Return [X, Y] of the center of cell containing provided text 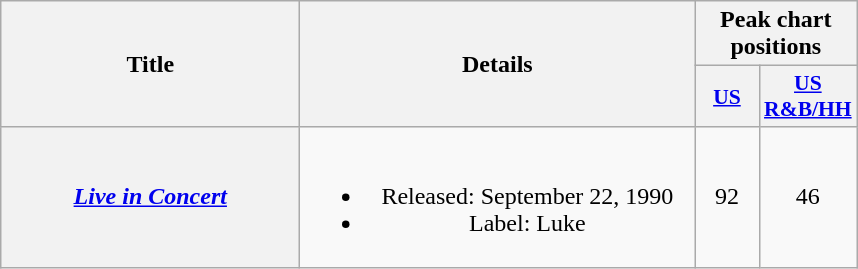
46 [808, 197]
Details [498, 64]
US R&B/HH [808, 96]
Live in Concert [150, 197]
Peak chart positions [776, 34]
Title [150, 64]
Released: September 22, 1990Label: Luke [498, 197]
US [727, 96]
92 [727, 197]
